Return (x, y) of the center of cell containing provided text 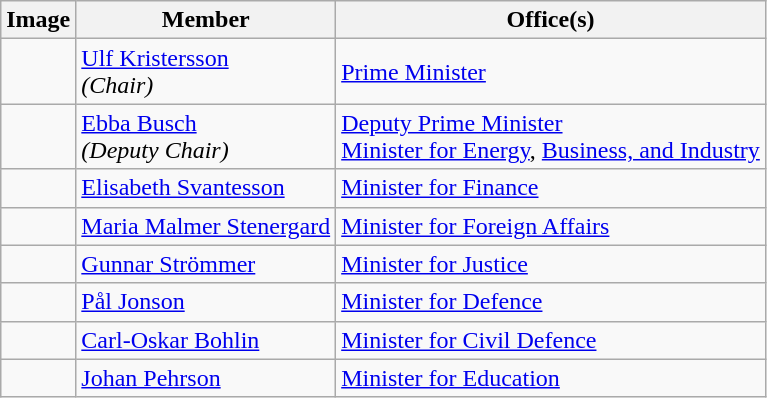
Minister for Civil Defence (551, 340)
Minister for Education (551, 378)
Pål Jonson (206, 302)
Image (38, 20)
Ulf Kristersson (Chair) (206, 72)
Elisabeth Svantesson (206, 188)
Minister for Justice (551, 264)
Deputy Prime MinisterMinister for Energy, Business, and Industry (551, 136)
Carl-Oskar Bohlin (206, 340)
Prime Minister (551, 72)
Minister for Defence (551, 302)
Office(s) (551, 20)
Minister for Finance (551, 188)
Gunnar Strömmer (206, 264)
Minister for Foreign Affairs (551, 226)
Maria Malmer Stenergard (206, 226)
Ebba Busch (Deputy Chair) (206, 136)
Johan Pehrson (206, 378)
Member (206, 20)
